Search for the cell housing the specified text and yield its [x, y] center coordinate. 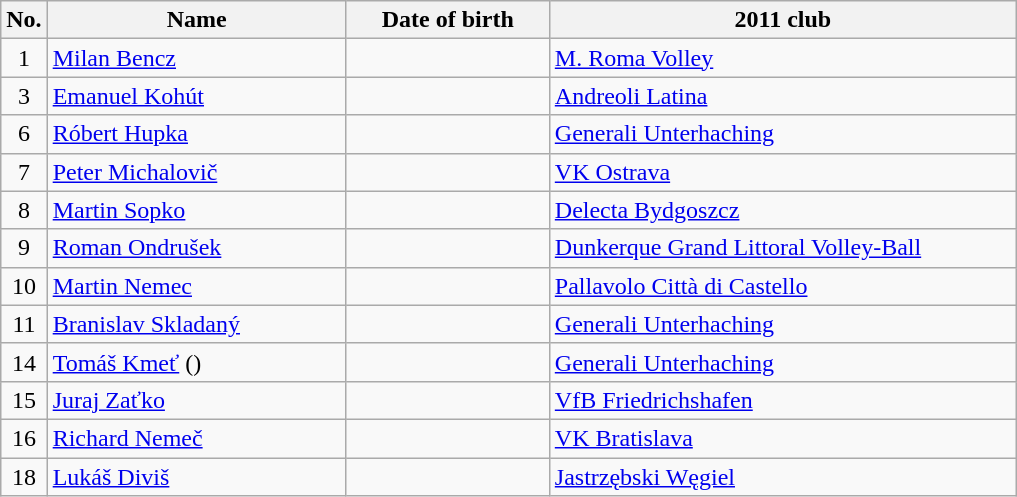
1 [24, 58]
Róbert Hupka [196, 134]
Dunkerque Grand Littoral Volley-Ball [782, 248]
Delecta Bydgoszcz [782, 210]
Emanuel Kohút [196, 96]
15 [24, 400]
16 [24, 438]
18 [24, 477]
M. Roma Volley [782, 58]
Lukáš Diviš [196, 477]
VfB Friedrichshafen [782, 400]
Tomáš Kmeť () [196, 362]
Roman Ondrušek [196, 248]
2011 club [782, 20]
8 [24, 210]
Date of birth [448, 20]
Peter Michalovič [196, 172]
VK Ostrava [782, 172]
Andreoli Latina [782, 96]
Milan Bencz [196, 58]
VK Bratislava [782, 438]
9 [24, 248]
Martin Nemec [196, 286]
7 [24, 172]
Jastrzębski Węgiel [782, 477]
14 [24, 362]
Name [196, 20]
No. [24, 20]
Martin Sopko [196, 210]
6 [24, 134]
Pallavolo Città di Castello [782, 286]
10 [24, 286]
3 [24, 96]
Branislav Skladaný [196, 324]
Richard Nemeč [196, 438]
11 [24, 324]
Juraj Zaťko [196, 400]
